Capture the cell that displays the provided text and extract its [X, Y] central coordinate. 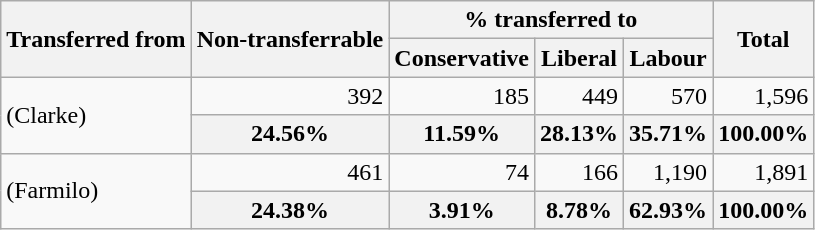
24.38% [290, 210]
(Clarke) [96, 115]
Transferred from [96, 39]
3.91% [462, 210]
8.78% [580, 210]
35.71% [668, 134]
Conservative [462, 58]
392 [290, 96]
74 [462, 172]
185 [462, 96]
28.13% [580, 134]
570 [668, 96]
Liberal [580, 58]
461 [290, 172]
Total [764, 39]
1,596 [764, 96]
Non-transferrable [290, 39]
(Farmilo) [96, 191]
% transferred to [551, 20]
1,190 [668, 172]
Labour [668, 58]
166 [580, 172]
1,891 [764, 172]
24.56% [290, 134]
62.93% [668, 210]
11.59% [462, 134]
449 [580, 96]
